Pinpoint the cell where the given text exists, returning its [X, Y] midpoint coordinate. 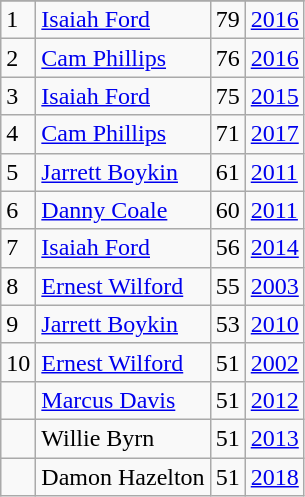
2010 [274, 324]
2015 [274, 96]
2002 [274, 362]
7 [18, 248]
2014 [274, 248]
2018 [274, 477]
56 [228, 248]
2012 [274, 400]
71 [228, 134]
6 [18, 210]
4 [18, 134]
79 [228, 20]
2 [18, 58]
76 [228, 58]
2017 [274, 134]
55 [228, 286]
75 [228, 96]
Marcus Davis [123, 400]
5 [18, 172]
10 [18, 362]
8 [18, 286]
Danny Coale [123, 210]
2013 [274, 438]
53 [228, 324]
61 [228, 172]
60 [228, 210]
Damon Hazelton [123, 477]
3 [18, 96]
Willie Byrn [123, 438]
9 [18, 324]
2003 [274, 286]
1 [18, 20]
